Output the [x, y] coordinate of the center of the cell containing the given text.  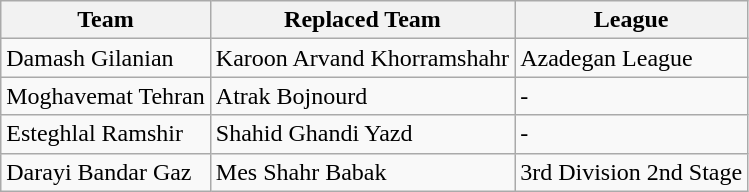
Atrak Bojnourd [362, 96]
Mes Shahr Babak [362, 172]
Team [106, 20]
Karoon Arvand Khorramshahr [362, 58]
Azadegan League [632, 58]
Shahid Ghandi Yazd [362, 134]
Replaced Team [362, 20]
Darayi Bandar Gaz [106, 172]
League [632, 20]
3rd Division 2nd Stage [632, 172]
Esteghlal Ramshir [106, 134]
Moghavemat Tehran [106, 96]
Damash Gilanian [106, 58]
